Return [X, Y] of the center of cell containing provided text 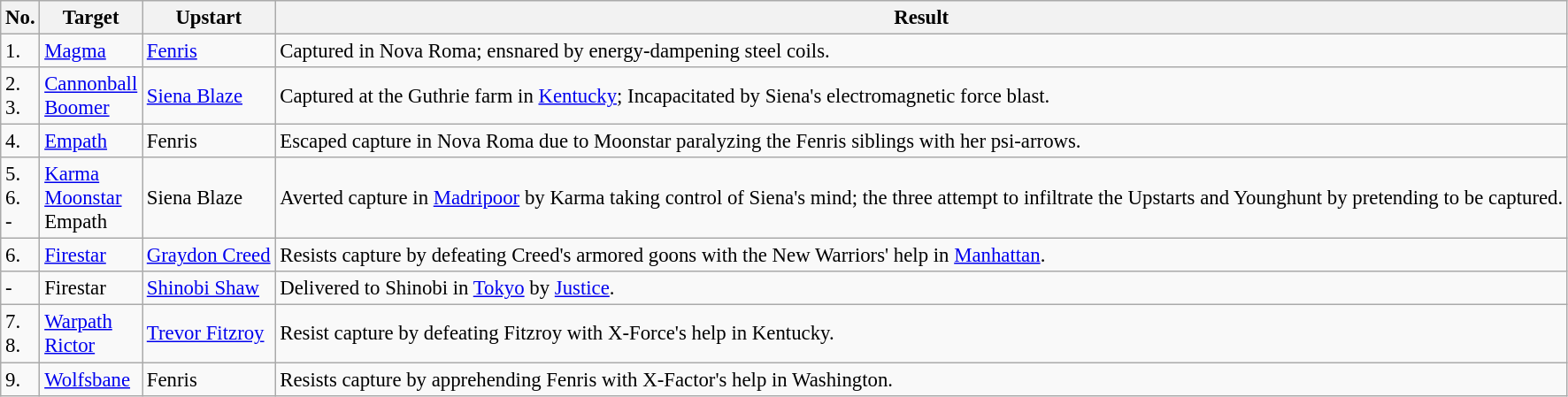
Result [922, 18]
Graydon Creed [209, 256]
Escaped capture in Nova Roma due to Moonstar paralyzing the Fenris siblings with her psi-arrows. [922, 141]
Captured at the Guthrie farm in Kentucky; Incapacitated by Siena's electromagnetic force blast. [922, 95]
Upstart [209, 18]
4. [20, 141]
Resists capture by apprehending Fenris with X-Factor's help in Washington. [922, 379]
Wolfsbane [91, 379]
Resists capture by defeating Creed's armored goons with the New Warriors' help in Manhattan. [922, 256]
Karma Moonstar Empath [91, 198]
Warpath Rictor [91, 334]
Magma [91, 51]
Trevor Fitzroy [209, 334]
No. [20, 18]
Empath [91, 141]
2. 3. [20, 95]
6. [20, 256]
Shinobi Shaw [209, 289]
Captured in Nova Roma; ensnared by energy-dampening steel coils. [922, 51]
Resist capture by defeating Fitzroy with X-Force's help in Kentucky. [922, 334]
7. 8. [20, 334]
1. [20, 51]
Target [91, 18]
Delivered to Shinobi in Tokyo by Justice. [922, 289]
9. [20, 379]
- [20, 289]
5. 6. - [20, 198]
Cannonball Boomer [91, 95]
